Provide the (x, y) coordinate of the cell's center where the given text is located.  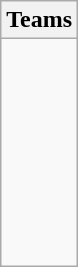
Teams (40, 20)
